Determine the (x, y) coordinate at the center of the cell enclosing the given text.  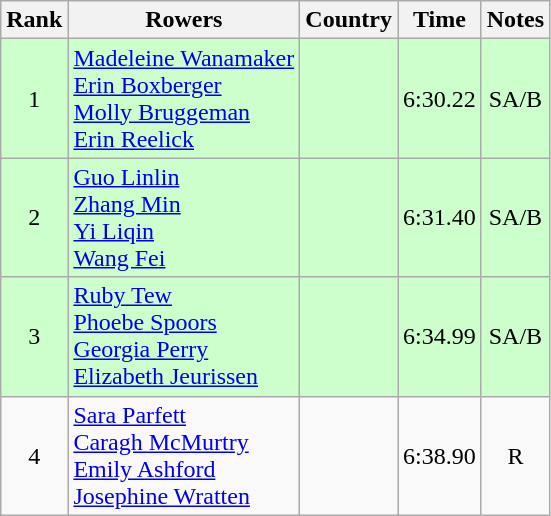
Ruby TewPhoebe SpoorsGeorgia PerryElizabeth Jeurissen (184, 336)
Rank (34, 20)
Rowers (184, 20)
R (515, 456)
Country (349, 20)
3 (34, 336)
6:38.90 (440, 456)
Notes (515, 20)
1 (34, 98)
Time (440, 20)
Sara ParfettCaragh McMurtryEmily AshfordJosephine Wratten (184, 456)
4 (34, 456)
6:31.40 (440, 218)
Madeleine WanamakerErin BoxbergerMolly BruggemanErin Reelick (184, 98)
Guo LinlinZhang MinYi LiqinWang Fei (184, 218)
6:34.99 (440, 336)
6:30.22 (440, 98)
2 (34, 218)
